Extract the (X, Y) coordinate from the center of the cell holding the provided text.  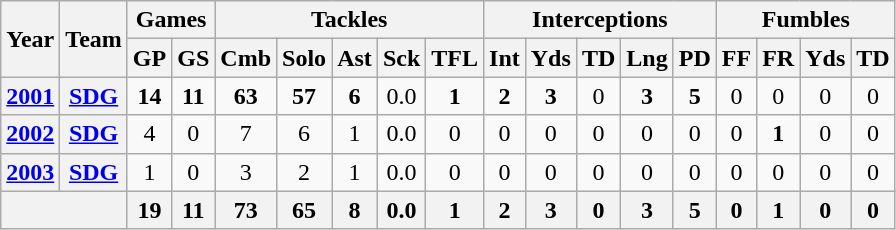
Games (170, 20)
73 (246, 210)
PD (694, 58)
57 (304, 96)
2002 (30, 134)
Ast (355, 58)
FF (736, 58)
FR (778, 58)
Tackles (350, 20)
GP (149, 58)
8 (355, 210)
7 (246, 134)
14 (149, 96)
4 (149, 134)
63 (246, 96)
19 (149, 210)
2001 (30, 96)
2003 (30, 172)
GS (194, 58)
65 (304, 210)
Team (94, 39)
Sck (401, 58)
TFL (455, 58)
Year (30, 39)
Int (505, 58)
Fumbles (806, 20)
Interceptions (600, 20)
Solo (304, 58)
Lng (647, 58)
Cmb (246, 58)
